Locate the cell with the specified text and output its (x, y) center coordinate. 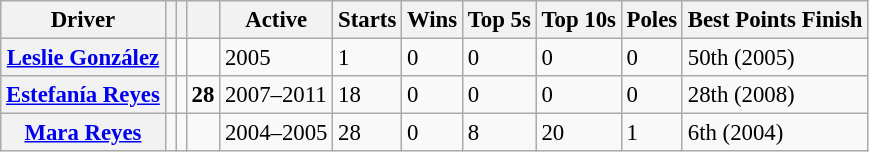
Mara Reyes (83, 133)
6th (2004) (774, 133)
50th (2005) (774, 58)
Starts (368, 20)
Best Points Finish (774, 20)
2007–2011 (276, 95)
Estefanía Reyes (83, 95)
28th (2008) (774, 95)
Active (276, 20)
Poles (652, 20)
18 (368, 95)
Top 10s (578, 20)
8 (499, 133)
2005 (276, 58)
Top 5s (499, 20)
2004–2005 (276, 133)
Leslie González (83, 58)
Driver (83, 20)
20 (578, 133)
Wins (432, 20)
